Output the (x, y) coordinate of the center of the cell containing the given text.  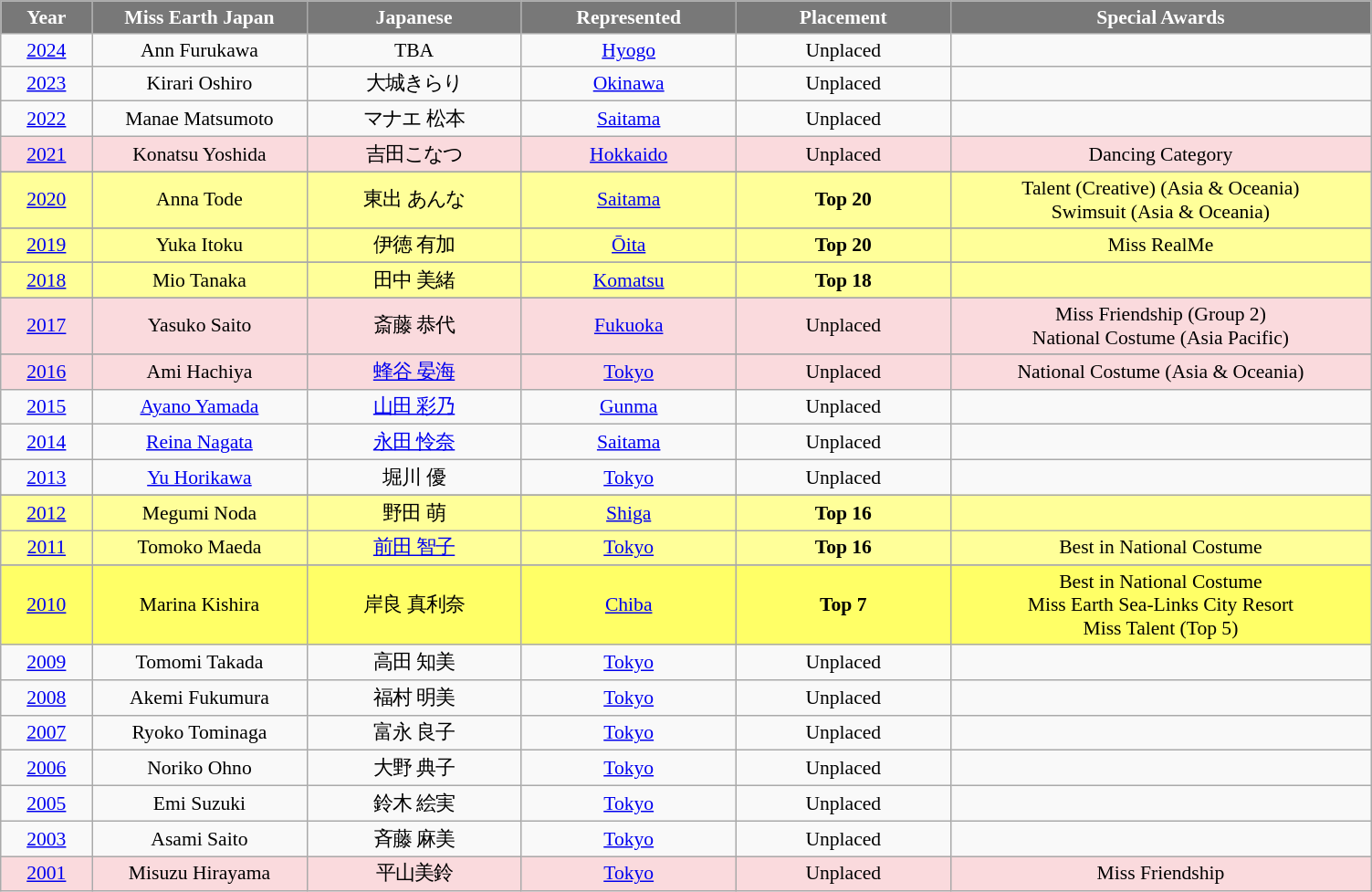
TBA (414, 50)
Manae Matsumoto (199, 119)
2001 (47, 875)
2016 (47, 373)
Anna Tode (199, 199)
2018 (47, 281)
Gunma (628, 407)
2008 (47, 698)
Marina Kishira (199, 606)
Chiba (628, 606)
伊徳 有加 (414, 245)
Ann Furukawa (199, 50)
Miss Friendship (Group 2) National Costume (Asia Pacific) (1160, 327)
マナエ 松本 (414, 119)
山田 彩乃 (414, 407)
斎藤 恭代 (414, 327)
蜂谷 晏海 (414, 373)
2013 (47, 478)
永田 怜奈 (414, 442)
鈴木 絵実 (414, 803)
Tomomi Takada (199, 663)
2015 (47, 407)
2010 (47, 606)
2006 (47, 769)
Dancing Category (1160, 155)
福村 明美 (414, 698)
Mio Tanaka (199, 281)
Year (47, 17)
Misuzu Hirayama (199, 875)
東出 あんな (414, 199)
Komatsu (628, 281)
岸良 真利奈 (414, 606)
Okinawa (628, 84)
Noriko Ohno (199, 769)
2012 (47, 513)
Yasuko Saito (199, 327)
Best in National Costume Miss Earth Sea-Links City Resort Miss Talent (Top 5) (1160, 606)
Japanese (414, 17)
Miss Earth Japan (199, 17)
Akemi Fukumura (199, 698)
Represented (628, 17)
野田 萌 (414, 513)
2007 (47, 732)
田中 美緒 (414, 281)
Shiga (628, 513)
Hyogo (628, 50)
Special Awards (1160, 17)
前田 智子 (414, 548)
Ami Hachiya (199, 373)
Top 18 (843, 281)
2005 (47, 803)
2023 (47, 84)
堀川 優 (414, 478)
Fukuoka (628, 327)
Hokkaido (628, 155)
Ryoko Tominaga (199, 732)
National Costume (Asia & Oceania) (1160, 373)
2011 (47, 548)
Reina Nagata (199, 442)
2019 (47, 245)
Miss RealMe (1160, 245)
2020 (47, 199)
Top 7 (843, 606)
2014 (47, 442)
Yuka Itoku (199, 245)
Ōita (628, 245)
富永 良子 (414, 732)
Ayano Yamada (199, 407)
2021 (47, 155)
高田 知美 (414, 663)
2009 (47, 663)
2024 (47, 50)
2003 (47, 838)
Best in National Costume (1160, 548)
Tomoko Maeda (199, 548)
Talent (Creative) (Asia & Oceania) Swimsuit (Asia & Oceania) (1160, 199)
Konatsu Yoshida (199, 155)
Megumi Noda (199, 513)
Emi Suzuki (199, 803)
2022 (47, 119)
2017 (47, 327)
Miss Friendship (1160, 875)
Asami Saito (199, 838)
斉藤 麻美 (414, 838)
大城きらり (414, 84)
平山美鈴 (414, 875)
Placement (843, 17)
Kirari Oshiro (199, 84)
大野 典子 (414, 769)
Yu Horikawa (199, 478)
吉田こなつ (414, 155)
